Determine the [X, Y] coordinate at the center of the cell enclosing the given text.  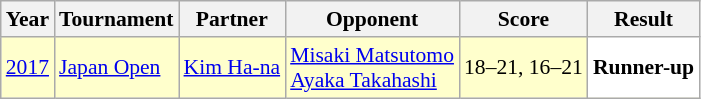
18–21, 16–21 [524, 68]
Runner-up [644, 68]
Kim Ha-na [232, 68]
Year [28, 19]
Score [524, 19]
Misaki Matsutomo Ayaka Takahashi [372, 68]
Result [644, 19]
2017 [28, 68]
Japan Open [116, 68]
Tournament [116, 19]
Partner [232, 19]
Opponent [372, 19]
